Locate the cell with the specified text and output its (X, Y) center coordinate. 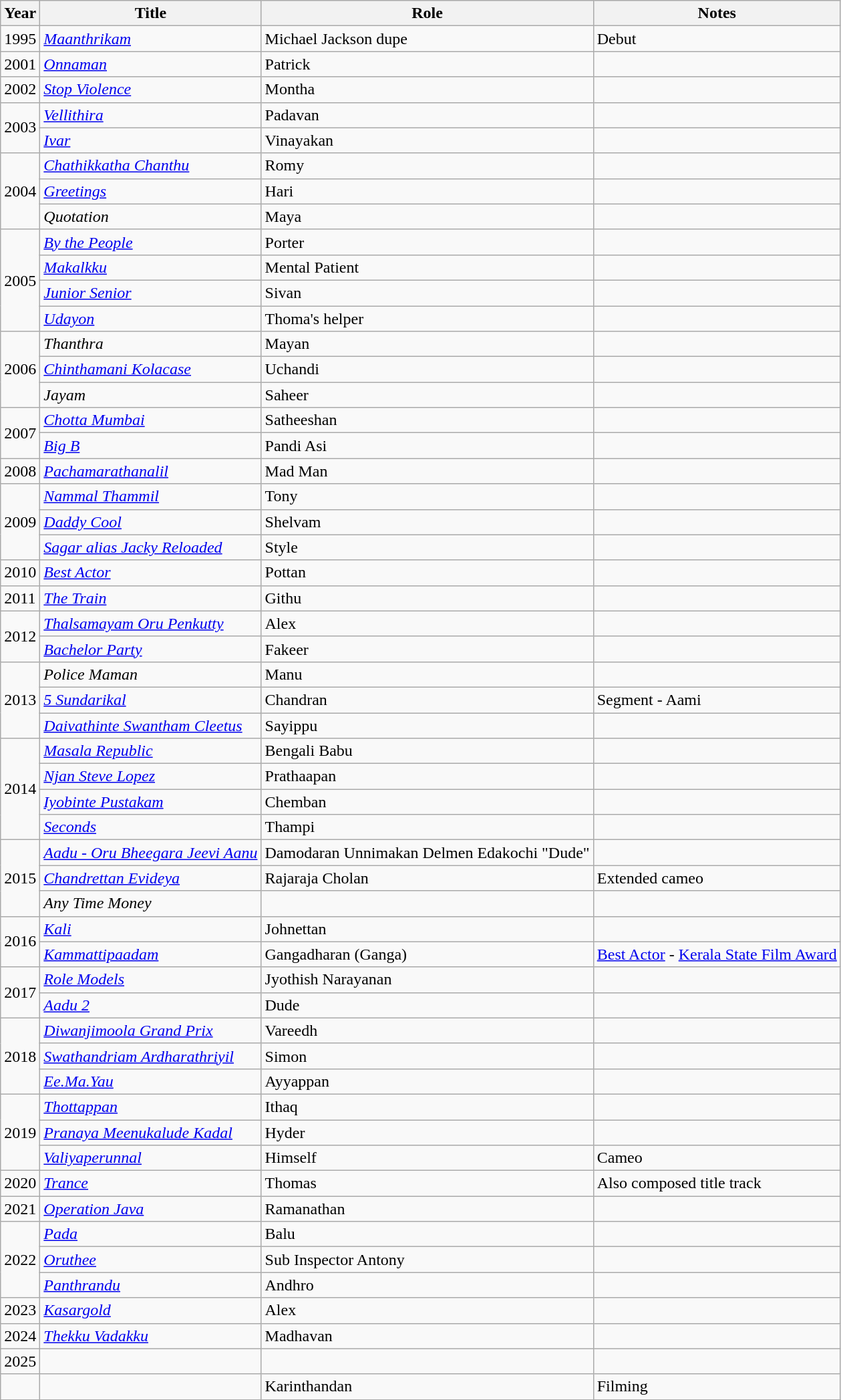
Githu (428, 598)
Shelvam (428, 522)
Cameo (717, 1158)
Police Maman (151, 674)
Notes (717, 13)
2020 (20, 1183)
Dude (428, 1005)
Chandran (428, 700)
Segment - Aami (717, 700)
Romy (428, 166)
2018 (20, 1056)
Quotation (151, 217)
2004 (20, 191)
Gangadharan (Ganga) (428, 954)
Valiyaperunnal (151, 1158)
Makalkku (151, 267)
2021 (20, 1209)
2010 (20, 573)
Andhro (428, 1285)
2016 (20, 942)
Role Models (151, 980)
Daddy Cool (151, 522)
Thomas (428, 1183)
Year (20, 13)
Chinthamani Kolacase (151, 370)
2003 (20, 128)
Simon (428, 1056)
Thanthra (151, 344)
2006 (20, 370)
Chathikkatha Chanthu (151, 166)
Prathaapan (428, 777)
Saheer (428, 395)
Stop Violence (151, 90)
Daivathinte Swantham Cleetus (151, 725)
Fakeer (428, 649)
Chandrettan Evideya (151, 878)
Role (428, 13)
Sub Inspector Antony (428, 1260)
2007 (20, 433)
Maya (428, 217)
Michael Jackson dupe (428, 39)
Padavan (428, 115)
2023 (20, 1310)
Bengali Babu (428, 751)
2024 (20, 1336)
Mayan (428, 344)
1995 (20, 39)
The Train (151, 598)
2025 (20, 1361)
Rajaraja Cholan (428, 878)
Uchandi (428, 370)
5 Sundarikal (151, 700)
Damodaran Unnimakan Delmen Edakochi "Dude" (428, 853)
Thalsamayam Oru Penkutty (151, 623)
2012 (20, 636)
Ayyappan (428, 1081)
By the People (151, 242)
Sagar alias Jacky Reloaded (151, 547)
Ivar (151, 140)
Patrick (428, 64)
Kammattipaadam (151, 954)
Debut (717, 39)
Udayon (151, 319)
Kasargold (151, 1310)
Nammal Thammil (151, 497)
Tony (428, 497)
2013 (20, 700)
Ithaq (428, 1107)
Style (428, 547)
Swathandriam Ardharathriyil (151, 1056)
Sivan (428, 293)
2009 (20, 522)
Karinthandan (428, 1387)
2008 (20, 471)
Seconds (151, 827)
Operation Java (151, 1209)
Kali (151, 929)
Aadu 2 (151, 1005)
Any Time Money (151, 903)
Oruthee (151, 1260)
Maanthrikam (151, 39)
2002 (20, 90)
Jayam (151, 395)
Madhavan (428, 1336)
Pottan (428, 573)
Thottappan (151, 1107)
Trance (151, 1183)
Pandi Asi (428, 446)
Vinayakan (428, 140)
Ramanathan (428, 1209)
Vareedh (428, 1030)
2001 (20, 64)
Thekku Vadakku (151, 1336)
Big B (151, 446)
Mad Man (428, 471)
Diwanjimoola Grand Prix (151, 1030)
Jyothish Narayanan (428, 980)
2017 (20, 992)
Bachelor Party (151, 649)
Balu (428, 1234)
Thoma's helper (428, 319)
Junior Senior (151, 293)
Montha (428, 90)
Greetings (151, 191)
Johnettan (428, 929)
Thampi (428, 827)
Ee.Ma.Yau (151, 1081)
Aadu - Oru Bheegara Jeevi Aanu (151, 853)
Onnaman (151, 64)
Hyder (428, 1133)
Njan Steve Lopez (151, 777)
2005 (20, 280)
Masala Republic (151, 751)
Best Actor - Kerala State Film Award (717, 954)
Pada (151, 1234)
Pachamarathanalil (151, 471)
Extended cameo (717, 878)
Filming (717, 1387)
Also composed title track (717, 1183)
Iyobinte Pustakam (151, 802)
Porter (428, 242)
Vellithira (151, 115)
Satheeshan (428, 420)
Chemban (428, 802)
Sayippu (428, 725)
Mental Patient (428, 267)
Best Actor (151, 573)
2022 (20, 1260)
Title (151, 13)
Hari (428, 191)
Panthrandu (151, 1285)
Himself (428, 1158)
Pranaya Meenukalude Kadal (151, 1133)
2015 (20, 878)
2019 (20, 1132)
2014 (20, 789)
2011 (20, 598)
Manu (428, 674)
Chotta Mumbai (151, 420)
